Capture the cell that displays the provided text and extract its (X, Y) central coordinate. 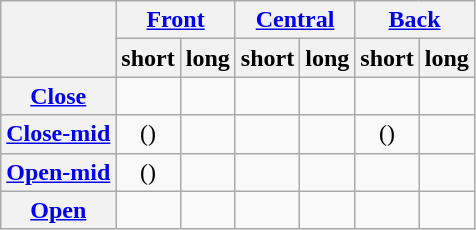
Central (294, 20)
Open (58, 210)
Close (58, 96)
Open-mid (58, 172)
Close-mid (58, 134)
Front (176, 20)
Back (414, 20)
